Scan for the cell matching the given text and deliver its (X, Y) coordinate at center. 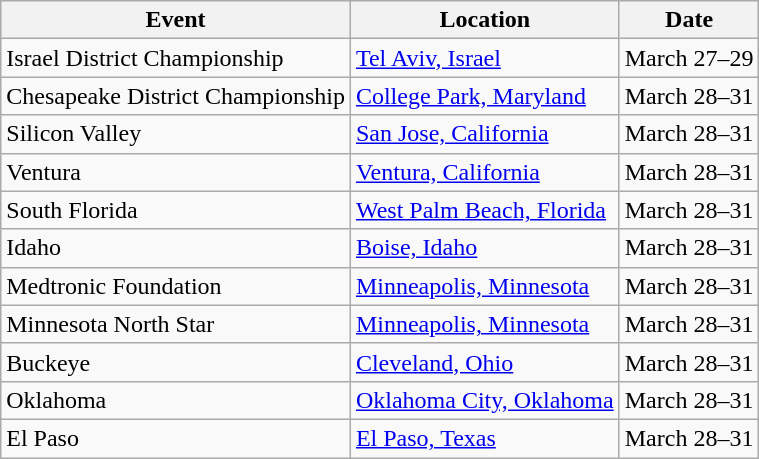
Ventura, California (484, 172)
Location (484, 20)
Israel District Championship (176, 58)
Buckeye (176, 362)
Idaho (176, 248)
Oklahoma City, Oklahoma (484, 400)
Silicon Valley (176, 134)
College Park, Maryland (484, 96)
Chesapeake District Championship (176, 96)
Ventura (176, 172)
West Palm Beach, Florida (484, 210)
March 27–29 (689, 58)
Medtronic Foundation (176, 286)
San Jose, California (484, 134)
Tel Aviv, Israel (484, 58)
Event (176, 20)
Minnesota North Star (176, 324)
Date (689, 20)
Oklahoma (176, 400)
Boise, Idaho (484, 248)
South Florida (176, 210)
El Paso, Texas (484, 438)
El Paso (176, 438)
Cleveland, Ohio (484, 362)
